Provide the [X, Y] coordinate of the cell's center where the given text is located.  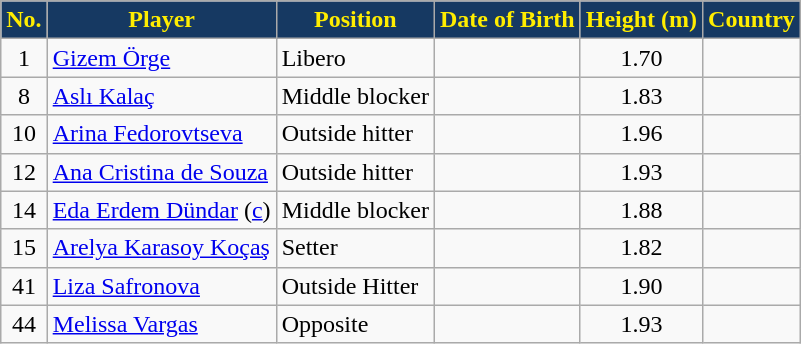
44 [24, 324]
Eda Erdem Dündar (c) [162, 210]
1.70 [641, 58]
1.90 [641, 286]
1.96 [641, 134]
Libero [355, 58]
12 [24, 172]
15 [24, 248]
No. [24, 20]
Date of Birth [508, 20]
Position [355, 20]
1.82 [641, 248]
1.88 [641, 210]
Gizem Örge [162, 58]
1.83 [641, 96]
Height (m) [641, 20]
Country [752, 20]
Player [162, 20]
Liza Safronova [162, 286]
Opposite [355, 324]
Melissa Vargas [162, 324]
Aslı Kalaç [162, 96]
Ana Cristina de Souza [162, 172]
10 [24, 134]
Outside Hitter [355, 286]
41 [24, 286]
14 [24, 210]
1 [24, 58]
Arina Fedorovtseva [162, 134]
8 [24, 96]
Arelya Karasoy Koçaş [162, 248]
Setter [355, 248]
